From the cell containing the given text, extract its center point as [x, y] coordinate. 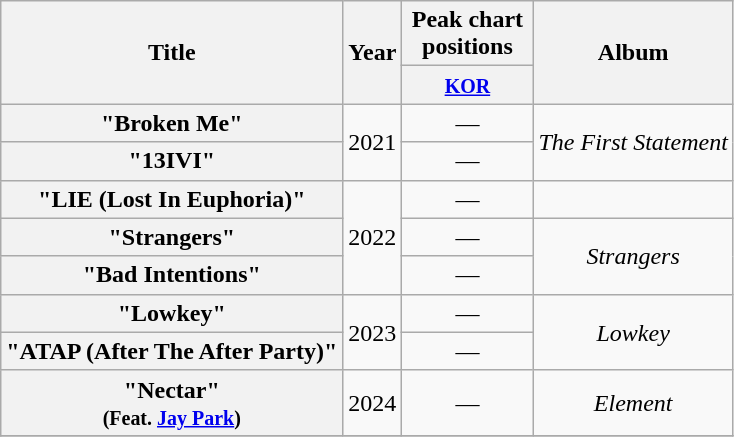
"Broken Me" [172, 123]
Strangers [633, 256]
2021 [372, 142]
"LIE (Lost In Euphoria)" [172, 199]
2024 [372, 402]
KOR [468, 85]
Element [633, 402]
"Lowkey" [172, 313]
"ATAP (After The After Party)" [172, 351]
Album [633, 52]
Year [372, 52]
2023 [372, 332]
Lowkey [633, 332]
"13IVI" [172, 161]
2022 [372, 237]
"Nectar" (Feat. Jay Park) [172, 402]
Peak chart positions [468, 34]
"Bad Intentions" [172, 275]
The First Statement [633, 142]
Title [172, 52]
"Strangers" [172, 237]
